Pinpoint the cell where the given text exists, returning its (x, y) midpoint coordinate. 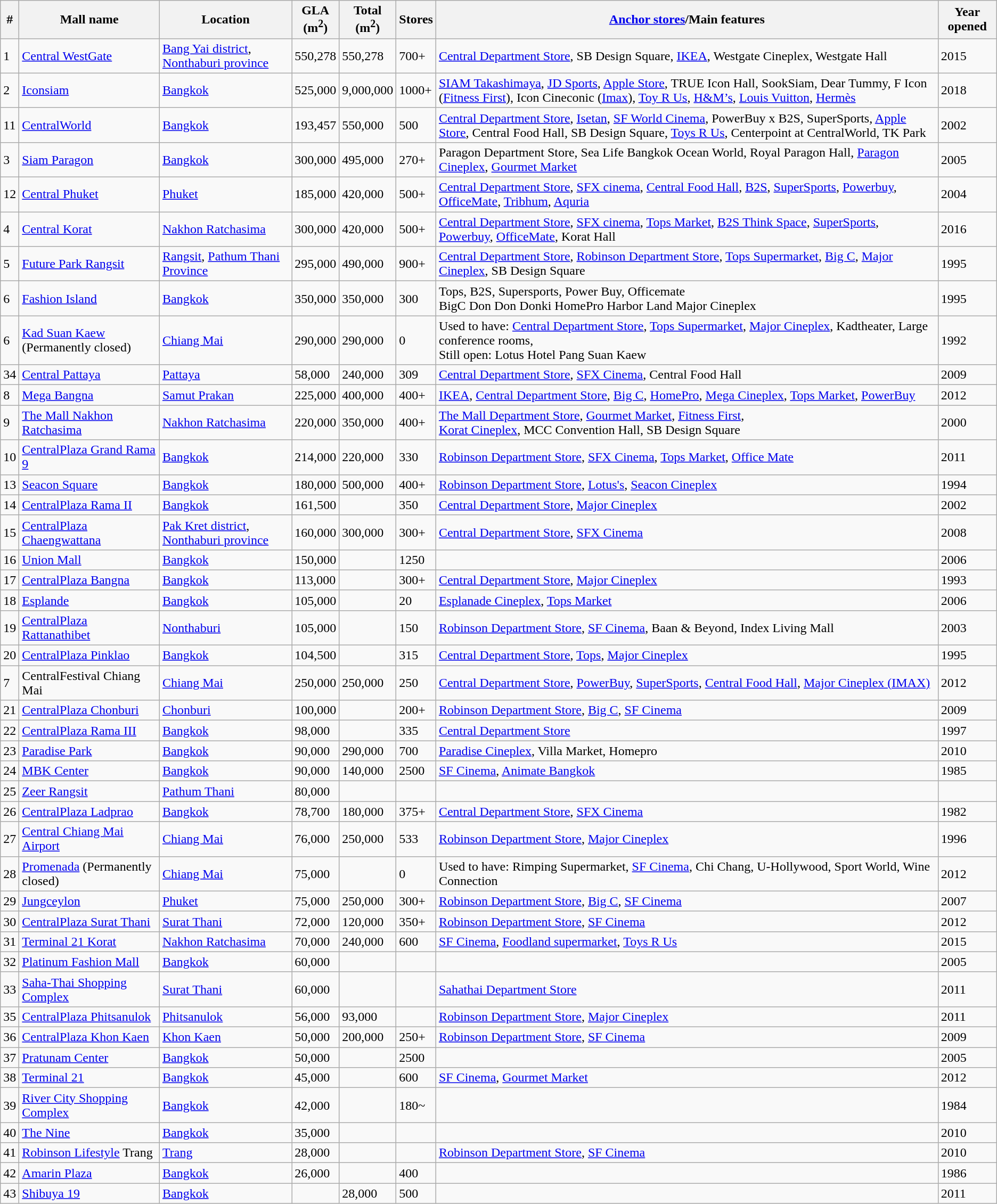
41 (10, 1153)
700 (416, 751)
Fashion Island (89, 298)
27 (10, 839)
CentralPlaza Bangna (89, 580)
315 (416, 656)
10 (10, 457)
2000 (967, 423)
160,000 (315, 533)
25 (10, 791)
CentralPlaza Rattanathibet (89, 627)
34 (10, 375)
193,457 (315, 125)
1982 (967, 812)
525,000 (315, 91)
140,000 (367, 771)
900+ (416, 264)
# (10, 20)
Esplande (89, 600)
CentralPlaza Chonburi (89, 710)
36 (10, 1037)
Kad Suan Kaew (Permanently closed) (89, 340)
The Mall Department Store, Gourmet Market, Fitness First,Korat Cineplex, MCC Convention Hall, SB Design Square (687, 423)
GLA(m2) (315, 20)
180~ (416, 1105)
Shibuya 19 (89, 1193)
330 (416, 457)
Central Department Store, SFX Cinema, Central Food Hall (687, 375)
Terminal 21 Korat (89, 941)
185,000 (315, 195)
33 (10, 989)
40 (10, 1133)
Robinson Lifestyle Trang (89, 1153)
93,000 (367, 1017)
4 (10, 229)
98,000 (315, 731)
350+ (416, 921)
Central Department Store (687, 731)
31 (10, 941)
72,000 (315, 921)
17 (10, 580)
14 (10, 505)
15 (10, 533)
375+ (416, 812)
Esplanade Cineplex, Tops Market (687, 600)
SF Cinema, Gourmet Market (687, 1078)
495,000 (367, 160)
SF Cinema, Foodland supermarket, Toys R Us (687, 941)
Total(m2) (367, 20)
104,500 (315, 656)
550,000 (367, 125)
113,000 (315, 580)
CentralPlaza Surat Thani (89, 921)
Pratunam Center (89, 1058)
150,000 (315, 560)
Phitsanulok (225, 1017)
Central Department Store, Robinson Department Store, Tops Supermarket, Big C, Major Cineplex, SB Design Square (687, 264)
38 (10, 1078)
1996 (967, 839)
CentralPlaza Rama III (89, 731)
42,000 (315, 1105)
200,000 (367, 1037)
1997 (967, 731)
295,000 (315, 264)
400 (416, 1173)
CentralPlaza Grand Rama 9 (89, 457)
100,000 (315, 710)
21 (10, 710)
18 (10, 600)
200+ (416, 710)
1 (10, 55)
1985 (967, 771)
43 (10, 1193)
Union Mall (89, 560)
Used to have: Rimping Supermarket, SF Cinema, Chi Chang, U-Hollywood, Sport World, Wine Connection (687, 873)
300 (416, 298)
5 (10, 264)
250 (416, 683)
37 (10, 1058)
Nonthaburi (225, 627)
35 (10, 1017)
Location (225, 20)
2016 (967, 229)
IKEA, Central Department Store, Big C, HomePro, Mega Cineplex, Tops Market, PowerBuy (687, 395)
1992 (967, 340)
Central Korat (89, 229)
45,000 (315, 1078)
309 (416, 375)
Central Department Store, PowerBuy, SuperSports, Central Food Hall, Major Cineplex (IMAX) (687, 683)
1986 (967, 1173)
MBK Center (89, 771)
19 (10, 627)
Khon Kaen (225, 1037)
Year opened (967, 20)
Future Park Rangsit (89, 264)
1993 (967, 580)
29 (10, 901)
Anchor stores/Main features (687, 20)
River City Shopping Complex (89, 1105)
56,000 (315, 1017)
350 (416, 505)
42 (10, 1173)
Amarin Plaza (89, 1173)
Paradise Park (89, 751)
Jungceylon (89, 901)
CentralPlaza Phitsanulok (89, 1017)
Saha-Thai Shopping Complex (89, 989)
13 (10, 485)
2 (10, 91)
150 (416, 627)
12 (10, 195)
3 (10, 160)
1000+ (416, 91)
Tops, B2S, Supersports, Power Buy, OfficemateBigC Don Don Donki HomePro Harbor Land Major Cineplex (687, 298)
490,000 (367, 264)
CentralPlaza Rama II (89, 505)
Bang Yai district, Nonthaburi province (225, 55)
1984 (967, 1105)
500,000 (367, 485)
Central Department Store, SB Design Square, IKEA, Westgate Cineplex, Westgate Hall (687, 55)
70,000 (315, 941)
Used to have: Central Department Store, Tops Supermarket, Major Cineplex, Kadtheater, Large conference rooms,Still open: Lotus Hotel Pang Suan Kaew (687, 340)
The Nine (89, 1133)
250+ (416, 1037)
Iconsiam (89, 91)
335 (416, 731)
SF Cinema, Animate Bangkok (687, 771)
Central Phuket (89, 195)
2008 (967, 533)
16 (10, 560)
22 (10, 731)
Central Department Store, SFX cinema, Tops Market, B2S Think Space, SuperSports, Powerbuy, OfficeMate, Korat Hall (687, 229)
161,500 (315, 505)
CentralPlaza Pinklao (89, 656)
Robinson Department Store, SFX Cinema, Tops Market, Office Mate (687, 457)
39 (10, 1105)
533 (416, 839)
Mall name (89, 20)
76,000 (315, 839)
CentralPlaza Khon Kaen (89, 1037)
Seacon Square (89, 485)
7 (10, 683)
Siam Paragon (89, 160)
23 (10, 751)
Chonburi (225, 710)
78,700 (315, 812)
Paragon Department Store, Sea Life Bangkok Ocean World, Royal Paragon Hall, Paragon Cineplex, Gourmet Market (687, 160)
CentralPlaza Ladprao (89, 812)
58,000 (315, 375)
Stores (416, 20)
Terminal 21 (89, 1078)
9,000,000 (367, 91)
Trang (225, 1153)
Central Chiang Mai Airport (89, 839)
400,000 (367, 395)
Sahathai Department Store (687, 989)
CentralFestival Chiang Mai (89, 683)
Central Pattaya (89, 375)
Samut Prakan (225, 395)
Robinson Department Store, Lotus's, Seacon Cineplex (687, 485)
30 (10, 921)
Zeer Rangsit (89, 791)
8 (10, 395)
Mega Bangna (89, 395)
Central Department Store, SFX cinema, Central Food Hall, B2S, SuperSports, Powerbuy, OfficeMate, Tribhum, Aquria (687, 195)
28 (10, 873)
CentralWorld (89, 125)
2004 (967, 195)
270+ (416, 160)
Rangsit, Pathum Thani Province (225, 264)
Paradise Cineplex, Villa Market, Homepro (687, 751)
2007 (967, 901)
35,000 (315, 1133)
Central Department Store, Tops, Major Cineplex (687, 656)
214,000 (315, 457)
Platinum Fashion Mall (89, 962)
2018 (967, 91)
Robinson Department Store, SF Cinema, Baan & Beyond, Index Living Mall (687, 627)
32 (10, 962)
120,000 (367, 921)
26,000 (315, 1173)
2003 (967, 627)
24 (10, 771)
11 (10, 125)
26 (10, 812)
The Mall Nakhon Ratchasima (89, 423)
700+ (416, 55)
Promenada (Permanently closed) (89, 873)
Pattaya (225, 375)
Pak Kret district, Nonthaburi province (225, 533)
Central WestGate (89, 55)
1994 (967, 485)
9 (10, 423)
1250 (416, 560)
80,000 (315, 791)
Pathum Thani (225, 791)
CentralPlaza Chaengwattana (89, 533)
225,000 (315, 395)
